Output the [X, Y] coordinate of the center of the cell containing the given text.  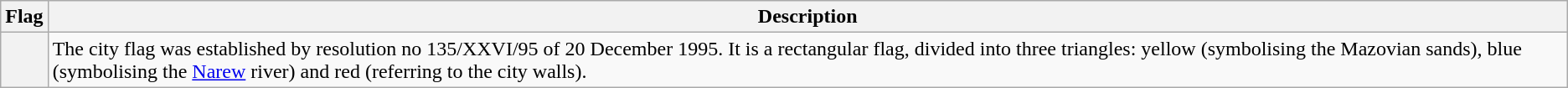
Description [807, 17]
Flag [24, 17]
